Output the [X, Y] coordinate of the center of the cell containing the given text.  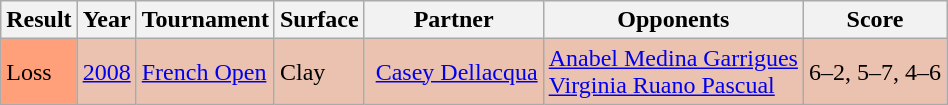
Tournament [205, 20]
Loss [39, 72]
Year [106, 20]
French Open [205, 72]
Anabel Medina Garrigues Virginia Ruano Pascual [673, 72]
Score [874, 20]
2008 [106, 72]
Clay [319, 72]
Opponents [673, 20]
Casey Dellacqua [454, 72]
Result [39, 20]
Partner [454, 20]
Surface [319, 20]
6–2, 5–7, 4–6 [874, 72]
